Pinpoint the cell where the given text exists, returning its [x, y] midpoint coordinate. 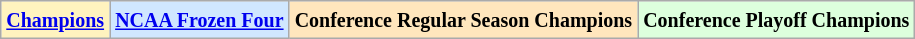
Conference Playoff Champions [776, 20]
Champions [56, 20]
Conference Regular Season Champions [464, 20]
NCAA Frozen Four [200, 20]
